Return the [x, y] coordinate for the center point of the cell that contains the specified text.  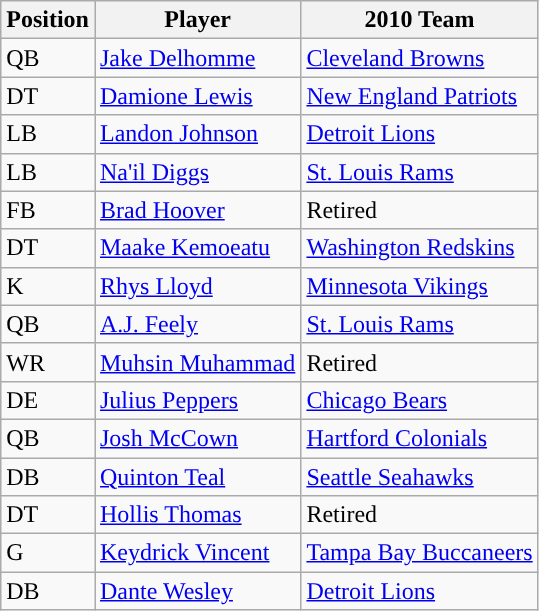
Seattle Seahawks [420, 477]
Josh McCown [197, 438]
DE [48, 400]
K [48, 286]
Washington Redskins [420, 248]
Muhsin Muhammad [197, 362]
Minnesota Vikings [420, 286]
Hollis Thomas [197, 515]
Hartford Colonials [420, 438]
FB [48, 210]
Chicago Bears [420, 400]
Dante Wesley [197, 591]
Keydrick Vincent [197, 553]
Brad Hoover [197, 210]
Landon Johnson [197, 134]
New England Patriots [420, 96]
Jake Delhomme [197, 58]
WR [48, 362]
2010 Team [420, 20]
Player [197, 20]
G [48, 553]
Damione Lewis [197, 96]
Tampa Bay Buccaneers [420, 553]
Position [48, 20]
Cleveland Browns [420, 58]
A.J. Feely [197, 324]
Julius Peppers [197, 400]
Rhys Lloyd [197, 286]
Maake Kemoeatu [197, 248]
Quinton Teal [197, 477]
Na'il Diggs [197, 172]
